Return the [x, y] coordinate for the center point of the cell that contains the specified text.  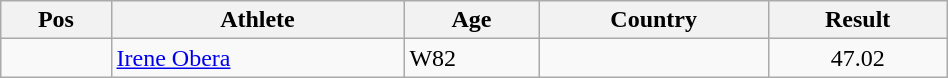
Pos [56, 20]
Athlete [258, 20]
Irene Obera [258, 58]
W82 [472, 58]
Age [472, 20]
47.02 [858, 58]
Country [654, 20]
Result [858, 20]
